Determine the [x, y] coordinate at the center of the cell enclosing the given text.  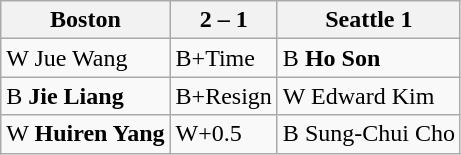
Boston [86, 20]
B+Resign [224, 96]
B+Time [224, 58]
2 – 1 [224, 20]
B Ho Son [368, 58]
W+0.5 [224, 134]
W Edward Kim [368, 96]
W Huiren Yang [86, 134]
B Sung-Chui Cho [368, 134]
B Jie Liang [86, 96]
W Jue Wang [86, 58]
Seattle 1 [368, 20]
